Locate the cell with the specified text and output its (x, y) center coordinate. 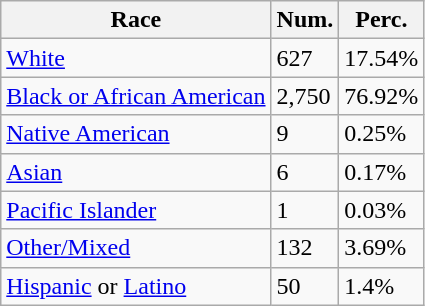
76.92% (382, 96)
Other/Mixed (136, 248)
Race (136, 20)
Pacific Islander (136, 210)
White (136, 58)
0.17% (382, 172)
132 (305, 248)
Native American (136, 134)
6 (305, 172)
Hispanic or Latino (136, 286)
Num. (305, 20)
1 (305, 210)
50 (305, 286)
Perc. (382, 20)
Black or African American (136, 96)
627 (305, 58)
Asian (136, 172)
2,750 (305, 96)
1.4% (382, 286)
0.25% (382, 134)
17.54% (382, 58)
0.03% (382, 210)
3.69% (382, 248)
9 (305, 134)
